Extract the [X, Y] coordinate from the center of the cell holding the provided text.  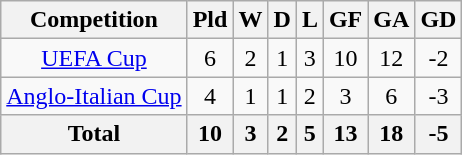
12 [392, 58]
W [250, 20]
Total [94, 134]
4 [210, 96]
-5 [438, 134]
-3 [438, 96]
18 [392, 134]
GF [345, 20]
Anglo-Italian Cup [94, 96]
GA [392, 20]
D [282, 20]
UEFA Cup [94, 58]
Pld [210, 20]
5 [310, 134]
GD [438, 20]
Competition [94, 20]
-2 [438, 58]
L [310, 20]
13 [345, 134]
